Identify which cell holds the provided text, then report its (X, Y) central coordinate. 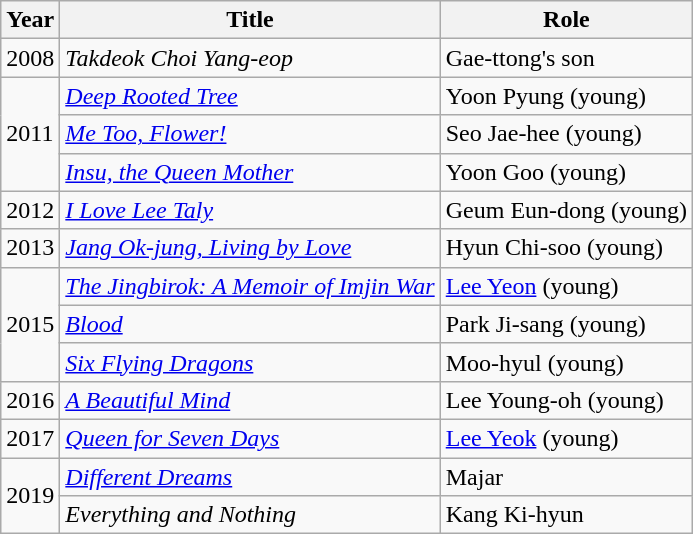
Me Too, Flower! (250, 134)
Seo Jae-hee (young) (566, 134)
Year (30, 20)
Gae-ttong's son (566, 58)
2019 (30, 496)
2017 (30, 438)
Geum Eun-dong (young) (566, 210)
2011 (30, 134)
Lee Yeok (young) (566, 438)
Role (566, 20)
Yoon Goo (young) (566, 172)
I Love Lee Taly (250, 210)
Blood (250, 324)
Lee Young-oh (young) (566, 400)
Everything and Nothing (250, 515)
2013 (30, 248)
2016 (30, 400)
The Jingbirok: A Memoir of Imjin War (250, 286)
Jang Ok-jung, Living by Love (250, 248)
Deep Rooted Tree (250, 96)
2008 (30, 58)
Kang Ki-hyun (566, 515)
Different Dreams (250, 477)
Insu, the Queen Mother (250, 172)
Six Flying Dragons (250, 362)
Title (250, 20)
Yoon Pyung (young) (566, 96)
Queen for Seven Days (250, 438)
Majar (566, 477)
2012 (30, 210)
Park Ji-sang (young) (566, 324)
Hyun Chi-soo (young) (566, 248)
Moo-hyul (young) (566, 362)
2015 (30, 324)
A Beautiful Mind (250, 400)
Lee Yeon (young) (566, 286)
Takdeok Choi Yang-eop (250, 58)
